Locate the cell with the specified text and output its (x, y) center coordinate. 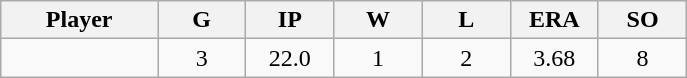
1 (378, 58)
L (466, 20)
ERA (554, 20)
22.0 (290, 58)
2 (466, 58)
3.68 (554, 58)
Player (80, 20)
IP (290, 20)
3 (202, 58)
SO (642, 20)
8 (642, 58)
G (202, 20)
W (378, 20)
